Capture the cell that displays the provided text and extract its (x, y) central coordinate. 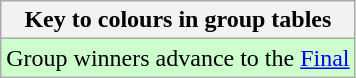
Key to colours in group tables (178, 20)
Group winners advance to the Final (178, 58)
